Detect which cell encompasses the target text, then output its (x, y) center coordinate. 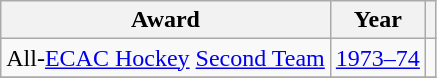
All-ECAC Hockey Second Team (166, 58)
Award (166, 20)
Year (378, 20)
1973–74 (378, 58)
